Extract the (X, Y) coordinate from the center of the cell holding the provided text.  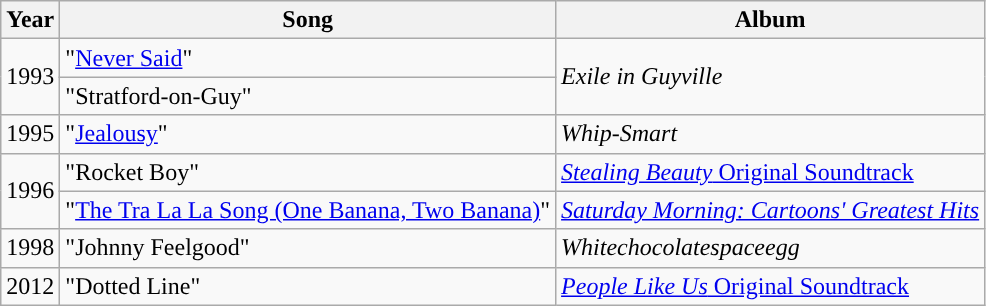
Song (308, 20)
Album (770, 20)
2012 (30, 286)
"Dotted Line" (308, 286)
"Never Said" (308, 58)
1995 (30, 134)
Saturday Morning: Cartoons' Greatest Hits (770, 210)
1998 (30, 248)
"The Tra La La Song (One Banana, Two Banana)" (308, 210)
"Rocket Boy" (308, 172)
People Like Us Original Soundtrack (770, 286)
Year (30, 20)
1993 (30, 77)
Exile in Guyville (770, 77)
"Stratford-on-Guy" (308, 96)
Whip-Smart (770, 134)
Whitechocolatespaceegg (770, 248)
"Johnny Feelgood" (308, 248)
Stealing Beauty Original Soundtrack (770, 172)
1996 (30, 191)
"Jealousy" (308, 134)
